Extract the (X, Y) coordinate from the center of the cell holding the provided text.  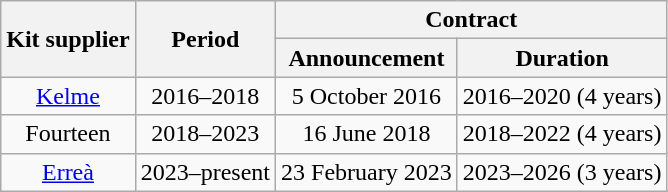
23 February 2023 (367, 172)
Erreà (68, 172)
Kit supplier (68, 39)
2016–2020 (4 years) (562, 96)
Kelme (68, 96)
2023–2026 (3 years) (562, 172)
2023–present (205, 172)
16 June 2018 (367, 134)
2018–2022 (4 years) (562, 134)
2018–2023 (205, 134)
Announcement (367, 58)
5 October 2016 (367, 96)
Period (205, 39)
Fourteen (68, 134)
2016–2018 (205, 96)
Contract (472, 20)
Duration (562, 58)
